Return [x, y] of the center of cell containing provided text 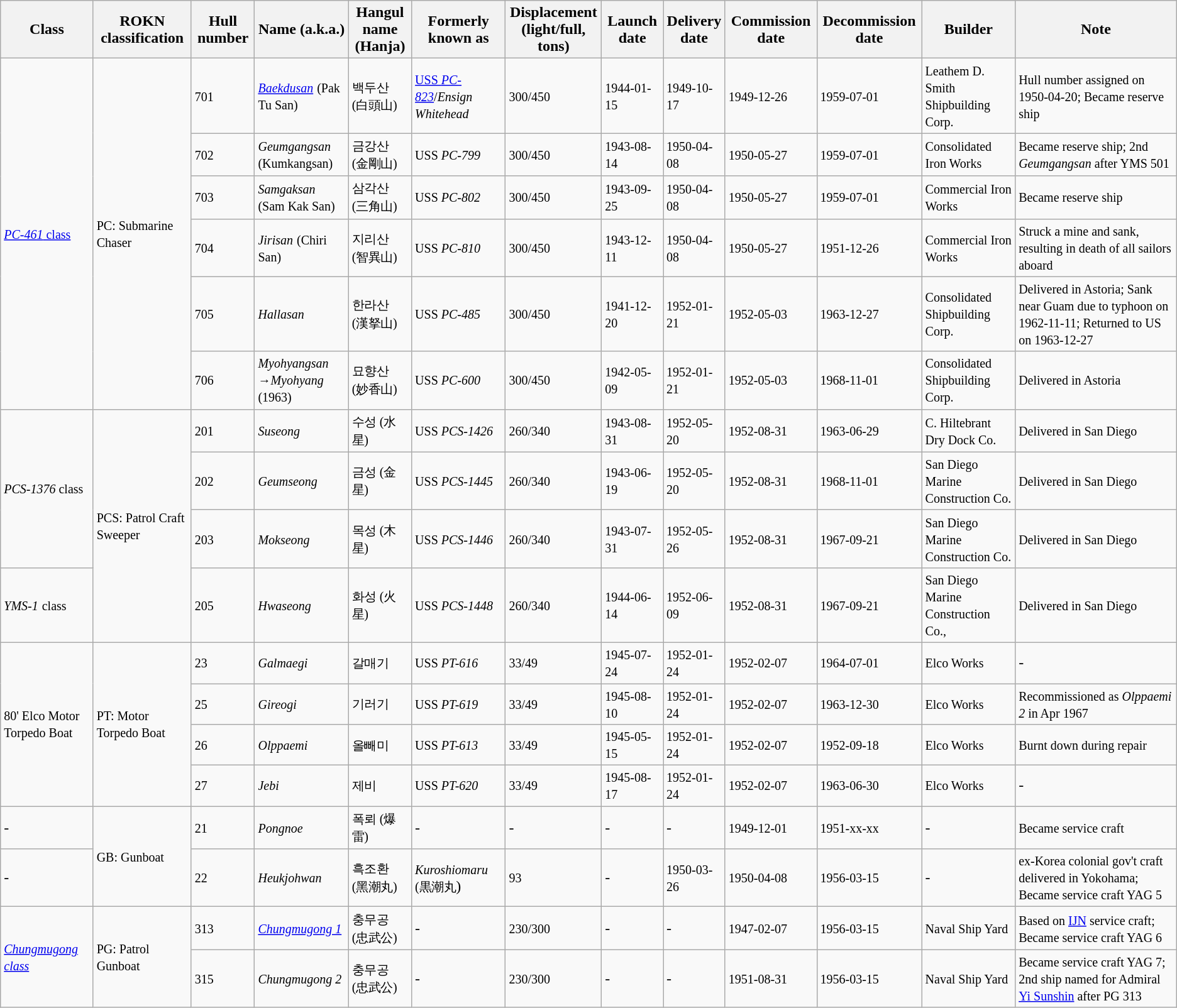
705 [223, 314]
27 [223, 786]
Class [47, 30]
ex-Korea colonial gov't craft delivered in Yokohama; Became service craft YAG 5 [1097, 878]
USS PC-600 [459, 380]
22 [223, 878]
Builder [968, 30]
315 [223, 978]
Recommissioned as Olppaemi 2 in Apr 1967 [1097, 704]
Hull number [223, 30]
Galmaegi [302, 662]
USS PC-823/Ensign Whitehead [459, 96]
San Diego Marine Construction Co., [968, 605]
Chungmugong class [47, 957]
1945-05-15 [633, 745]
1952-05-26 [694, 539]
Gireogi [302, 704]
Note [1097, 30]
USS PT-619 [459, 704]
Burnt down during repair [1097, 745]
706 [223, 380]
202 [223, 481]
USS PCS-1426 [459, 430]
USS PCS-1448 [459, 605]
313 [223, 928]
Hangul name(Hanja) [380, 30]
Struck a mine and sank, resulting in death of all sailors aboard [1097, 248]
제비 [380, 786]
Formerly known as [459, 30]
Geumseong [302, 481]
PC: Submarine Chaser [142, 234]
1964-07-01 [869, 662]
Myohyangsan→Myohyang (1963) [302, 380]
1945-07-24 [633, 662]
Chungmugong 1 [302, 928]
1943-09-25 [633, 197]
목성 (木星) [380, 539]
1941-12-20 [633, 314]
703 [223, 197]
USS PCS-1445 [459, 481]
올빼미 [380, 745]
한라산 (漢拏山) [380, 314]
Name (a.k.a.) [302, 30]
1952-06-09 [694, 605]
Jirisan (Chiri San) [302, 248]
Commission date [771, 30]
Chungmugong 2 [302, 978]
26 [223, 745]
PC-461 class [47, 234]
금강산 (金剛山) [380, 155]
Delivered in Astoria [1097, 380]
Heukjohwan [302, 878]
Hull number assigned on 1950-04-20; Became reserve ship [1097, 96]
Baekdusan (Pak Tu San) [302, 96]
25 [223, 704]
1949-12-26 [771, 96]
기러기 [380, 704]
수성 (水星) [380, 430]
1963-12-30 [869, 704]
USS PT-620 [459, 786]
금성 (金星) [380, 481]
1950-03-26 [694, 878]
Olppaemi [302, 745]
묘향산 (妙香山) [380, 380]
93 [553, 878]
201 [223, 430]
1951-xx-xx [869, 828]
Became reserve ship [1097, 197]
Hwaseong [302, 605]
Deliverydate [694, 30]
Displacement(light/full, tons) [553, 30]
701 [223, 96]
Leathem D. Smith Shipbuilding Corp. [968, 96]
Suseong [302, 430]
1944-06-14 [633, 605]
Became reserve ship; 2nd Geumgangsan after YMS 501 [1097, 155]
Samgaksan (Sam Kak San) [302, 197]
USS PCS-1446 [459, 539]
Jebi [302, 786]
1945-08-17 [633, 786]
ROKN classification [142, 30]
USS PT-613 [459, 745]
1943-07-31 [633, 539]
1951-12-26 [869, 248]
Mokseong [302, 539]
Hallasan [302, 314]
1949-10-17 [694, 96]
Became service craft YAG 7; 2nd ship named for Admiral Yi Sunshin after PG 313 [1097, 978]
PCS: Patrol Craft Sweeper [142, 525]
삼각산 (三角山) [380, 197]
백두산 (白頭山) [380, 96]
PG: Patrol Gunboat [142, 957]
1963-06-29 [869, 430]
Kuroshiomaru (黒潮丸) [459, 878]
Consolidated Iron Works [968, 155]
1952-09-18 [869, 745]
Became service craft [1097, 828]
1942-05-09 [633, 380]
폭뢰 (爆雷) [380, 828]
205 [223, 605]
Decommission date [869, 30]
1943-08-14 [633, 155]
1945-08-10 [633, 704]
1943-12-11 [633, 248]
지리산 (智異山) [380, 248]
PT: Motor Torpedo Boat [142, 724]
Based on IJN service craft; Became service craft YAG 6 [1097, 928]
1963-06-30 [869, 786]
Pongnoe [302, 828]
Delivered in Astoria; Sank near Guam due to typhoon on 1962-11-11; Returned to US on 1963-12-27 [1097, 314]
1949-12-01 [771, 828]
USS PC-810 [459, 248]
704 [223, 248]
1947-02-07 [771, 928]
21 [223, 828]
203 [223, 539]
Geumgangsan (Kumkangsan) [302, 155]
1943-06-19 [633, 481]
23 [223, 662]
1963-12-27 [869, 314]
USS PC-485 [459, 314]
흑조환 (黑潮丸) [380, 878]
1943-08-31 [633, 430]
USS PC-799 [459, 155]
1951-08-31 [771, 978]
1944-01-15 [633, 96]
80' Elco Motor Torpedo Boat [47, 724]
USS PT-616 [459, 662]
갈매기 [380, 662]
C. Hiltebrant Dry Dock Co. [968, 430]
GB: Gunboat [142, 857]
PCS-1376 class [47, 488]
USS PC-802 [459, 197]
화성 (火星) [380, 605]
YMS-1 class [47, 605]
Launch date [633, 30]
702 [223, 155]
